Output the (x, y) coordinate of the center of the cell containing the given text.  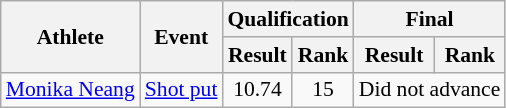
10.74 (257, 90)
Qualification (288, 19)
Did not advance (430, 90)
Event (182, 36)
Final (430, 19)
Monika Neang (70, 90)
15 (322, 90)
Athlete (70, 36)
Shot put (182, 90)
